Capture the cell that displays the provided text and extract its [x, y] central coordinate. 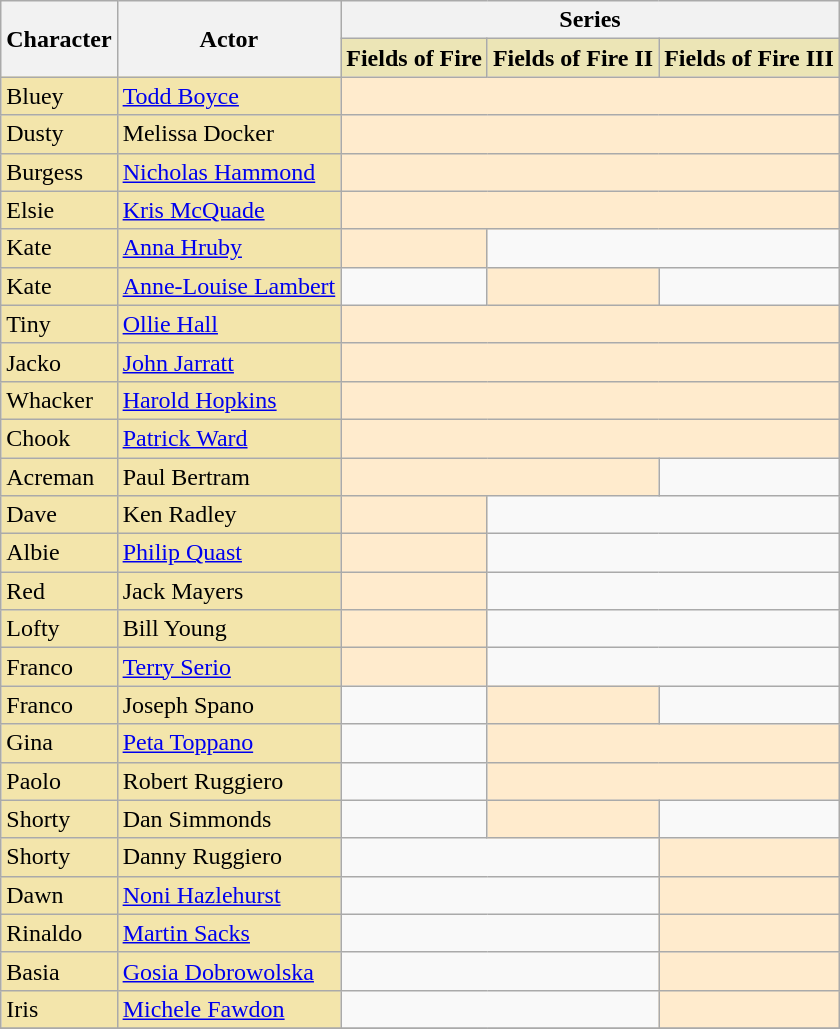
Iris [59, 1009]
Ken Radley [229, 515]
Harold Hopkins [229, 400]
Dawn [59, 895]
Peta Toppano [229, 743]
Series [590, 20]
Fields of Fire III [750, 58]
John Jarratt [229, 362]
Joseph Spano [229, 705]
Chook [59, 438]
Philip Quast [229, 553]
Acreman [59, 477]
Burgess [59, 172]
Lofty [59, 629]
Fields of Fire [414, 58]
Elsie [59, 210]
Terry Serio [229, 667]
Albie [59, 553]
Dan Simmonds [229, 819]
Dusty [59, 134]
Melissa Docker [229, 134]
Patrick Ward [229, 438]
Fields of Fire II [572, 58]
Ollie Hall [229, 324]
Nicholas Hammond [229, 172]
Tiny [59, 324]
Anna Hruby [229, 248]
Gosia Dobrowolska [229, 971]
Robert Ruggiero [229, 781]
Danny Ruggiero [229, 857]
Martin Sacks [229, 933]
Gina [59, 743]
Actor [229, 39]
Whacker [59, 400]
Jack Mayers [229, 591]
Todd Boyce [229, 96]
Kris McQuade [229, 210]
Anne-Louise Lambert [229, 286]
Red [59, 591]
Rinaldo [59, 933]
Bluey [59, 96]
Basia [59, 971]
Jacko [59, 362]
Bill Young [229, 629]
Noni Hazlehurst [229, 895]
Dave [59, 515]
Paul Bertram [229, 477]
Paolo [59, 781]
Michele Fawdon [229, 1009]
Character [59, 39]
